Pinpoint the cell where the given text exists, returning its (x, y) midpoint coordinate. 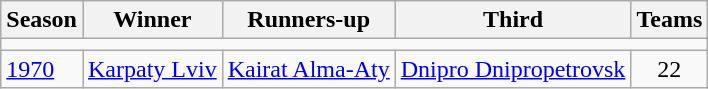
Third (513, 20)
22 (670, 69)
Karpaty Lviv (152, 69)
Kairat Alma-Aty (308, 69)
Runners-up (308, 20)
1970 (42, 69)
Season (42, 20)
Winner (152, 20)
Teams (670, 20)
Dnipro Dnipropetrovsk (513, 69)
